Determine the (X, Y) coordinate at the center of the cell enclosing the given text.  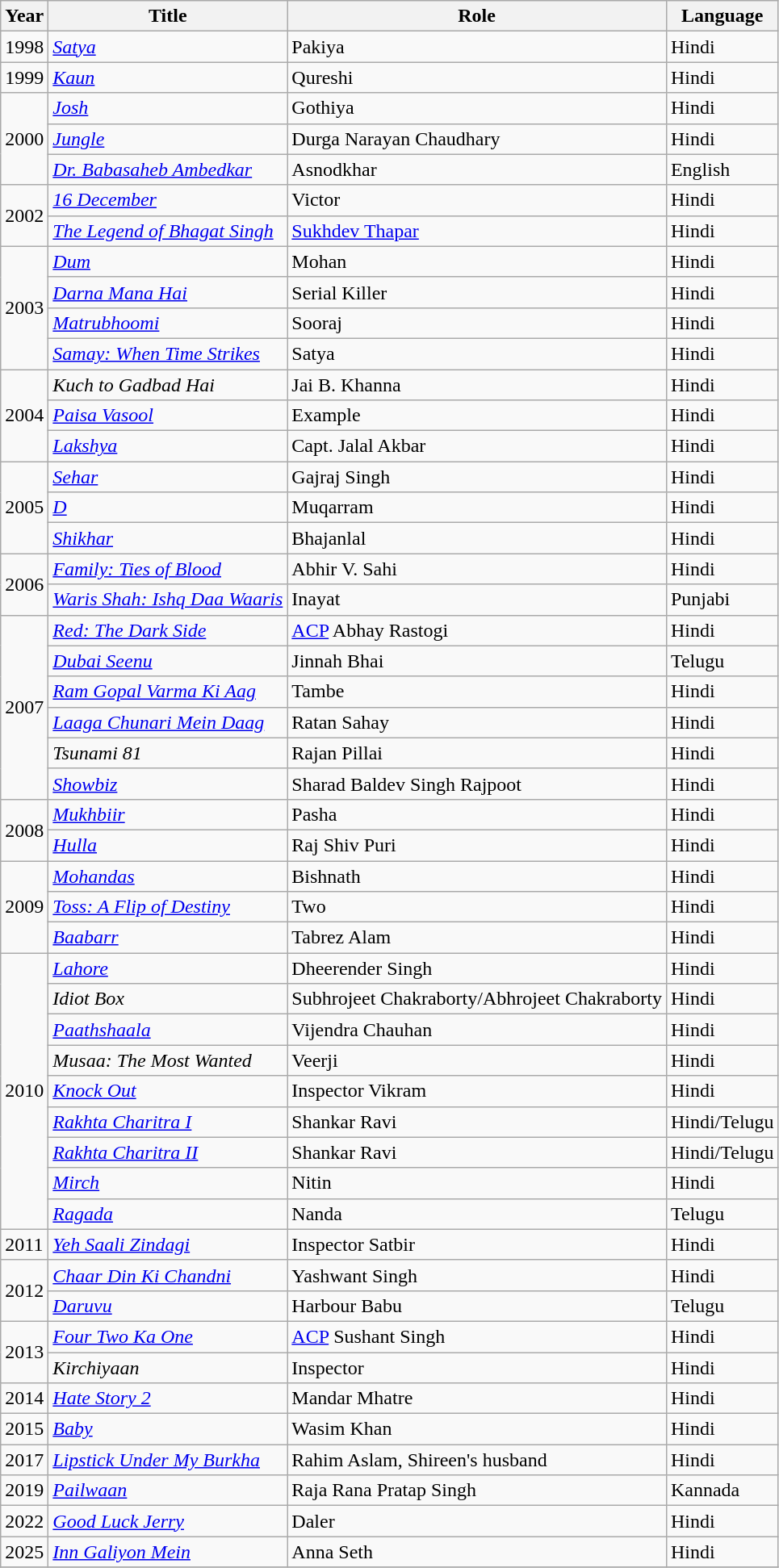
Inn Galiyon Mein (168, 1552)
Qureshi (477, 77)
Dheerender Singh (477, 968)
Baby (168, 1429)
Baabarr (168, 938)
2019 (24, 1491)
Raj Shiv Puri (477, 845)
Jinnah Bhai (477, 661)
Sooraj (477, 323)
Sukhdev Thapar (477, 231)
Sharad Baldev Singh Rajpoot (477, 784)
Hate Story 2 (168, 1399)
2002 (24, 215)
Kannada (722, 1491)
ACP Abhay Rastogi (477, 630)
Lipstick Under My Burkha (168, 1460)
Muqarram (477, 508)
Subhrojeet Chakraborty/Abhrojeet Chakraborty (477, 999)
Tambe (477, 692)
Toss: A Flip of Destiny (168, 907)
2006 (24, 584)
Shikhar (168, 538)
Kaun (168, 77)
Daler (477, 1521)
Jai B. Khanna (477, 385)
2004 (24, 416)
Musaa: The Most Wanted (168, 1060)
Vijendra Chauhan (477, 1030)
Paisa Vasool (168, 416)
2008 (24, 830)
Ragada (168, 1214)
Language (722, 16)
Dubai Seenu (168, 661)
2015 (24, 1429)
Four Two Ka One (168, 1336)
Mandar Mhatre (477, 1399)
Durga Narayan Chaudhary (477, 139)
2003 (24, 307)
2005 (24, 508)
2011 (24, 1244)
Mohan (477, 261)
Wasim Khan (477, 1429)
Role (477, 16)
Asnodkhar (477, 169)
1998 (24, 47)
Samay: When Time Strikes (168, 353)
ACP Sushant Singh (477, 1336)
Abhir V. Sahi (477, 569)
Ram Gopal Varma Ki Aag (168, 692)
1999 (24, 77)
Nanda (477, 1214)
Mohandas (168, 876)
2000 (24, 139)
Lahore (168, 968)
Daruvu (168, 1306)
Capt. Jalal Akbar (477, 446)
2013 (24, 1352)
Inspector Vikram (477, 1091)
Example (477, 416)
Gajraj Singh (477, 477)
Gothiya (477, 108)
Nitin (477, 1183)
Rahim Aslam, Shireen's husband (477, 1460)
Veerji (477, 1060)
2012 (24, 1290)
Kirchiyaan (168, 1368)
Good Luck Jerry (168, 1521)
Josh (168, 108)
16 December (168, 200)
Raja Rana Pratap Singh (477, 1491)
2014 (24, 1399)
Tsunami 81 (168, 753)
Pasha (477, 814)
Paathshaala (168, 1030)
2017 (24, 1460)
Punjabi (722, 600)
2022 (24, 1521)
Mukhbiir (168, 814)
Serial Killer (477, 292)
Family: Ties of Blood (168, 569)
Bishnath (477, 876)
Dr. Babasaheb Ambedkar (168, 169)
Bhajanlal (477, 538)
Red: The Dark Side (168, 630)
Jungle (168, 139)
Showbiz (168, 784)
Rakhta Charitra II (168, 1152)
2010 (24, 1091)
2007 (24, 707)
Waris Shah: Ishq Daa Waaris (168, 600)
Knock Out (168, 1091)
Two (477, 907)
Kuch to Gadbad Hai (168, 385)
Rajan Pillai (477, 753)
Idiot Box (168, 999)
Harbour Babu (477, 1306)
Lakshya (168, 446)
Pakiya (477, 47)
2009 (24, 906)
Rakhta Charitra I (168, 1122)
Matrubhoomi (168, 323)
2025 (24, 1552)
Inspector Satbir (477, 1244)
Dum (168, 261)
Tabrez Alam (477, 938)
Year (24, 16)
Anna Seth (477, 1552)
English (722, 169)
Ratan Sahay (477, 722)
Hulla (168, 845)
Darna Mana Hai (168, 292)
Yeh Saali Zindagi (168, 1244)
Victor (477, 200)
The Legend of Bhagat Singh (168, 231)
Laaga Chunari Mein Daag (168, 722)
Yashwant Singh (477, 1275)
Inayat (477, 600)
Inspector (477, 1368)
Sehar (168, 477)
Chaar Din Ki Chandni (168, 1275)
D (168, 508)
Mirch (168, 1183)
Title (168, 16)
Pailwaan (168, 1491)
